Return [X, Y] of the center of cell containing provided text 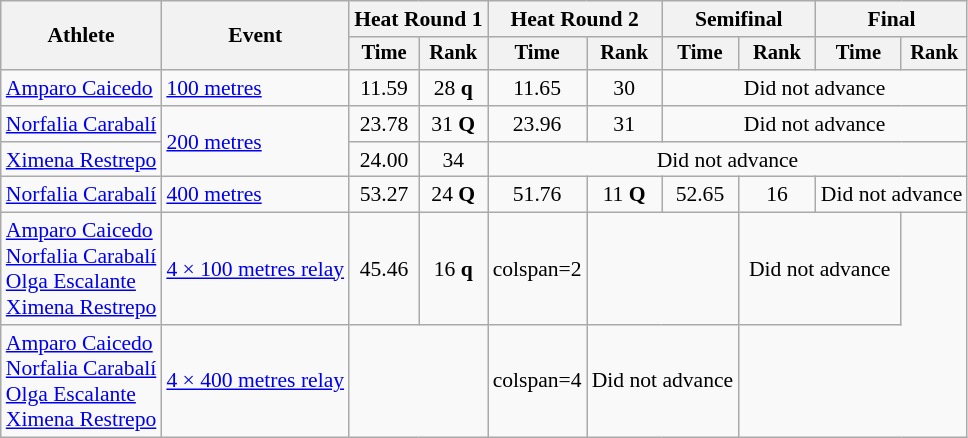
24 Q [454, 195]
11.59 [384, 88]
4 × 400 metres relay [255, 381]
Heat Round 1 [418, 19]
24.00 [384, 160]
11.65 [538, 88]
Heat Round 2 [575, 19]
23.96 [538, 124]
4 × 100 metres relay [255, 269]
16 [777, 195]
400 metres [255, 195]
31 [624, 124]
colspan=2 [538, 269]
Event [255, 36]
23.78 [384, 124]
Final [892, 19]
52.65 [700, 195]
53.27 [384, 195]
31 Q [454, 124]
28 q [454, 88]
11 Q [624, 195]
Athlete [82, 36]
30 [624, 88]
16 q [454, 269]
Ximena Restrepo [82, 160]
45.46 [384, 269]
100 metres [255, 88]
200 metres [255, 142]
51.76 [538, 195]
Amparo Caicedo [82, 88]
colspan=4 [538, 381]
Semifinal [739, 19]
34 [454, 160]
